Locate the cell with the specified text and output its [X, Y] center coordinate. 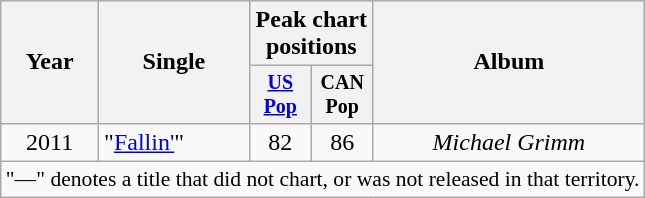
Year [50, 62]
82 [280, 142]
2011 [50, 142]
86 [342, 142]
"Fallin'" [174, 142]
CANPop [342, 94]
"—" denotes a title that did not chart, or was not released in that territory. [323, 179]
Michael Grimm [508, 142]
Single [174, 62]
USPop [280, 94]
Album [508, 62]
Peak chart positions [311, 34]
